Output the [X, Y] coordinate of the center of the cell containing the given text.  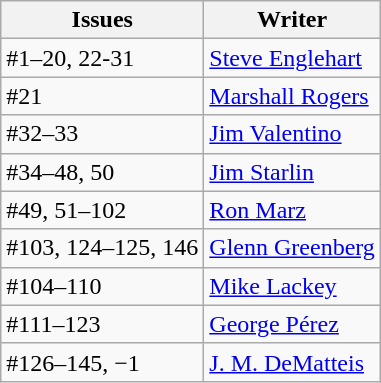
Issues [102, 20]
#49, 51–102 [102, 210]
Jim Starlin [292, 172]
#126–145, −1 [102, 362]
#111–123 [102, 324]
Marshall Rogers [292, 96]
J. M. DeMatteis [292, 362]
Ron Marz [292, 210]
Steve Englehart [292, 58]
#103, 124–125, 146 [102, 248]
#32–33 [102, 134]
Writer [292, 20]
#21 [102, 96]
Mike Lackey [292, 286]
George Pérez [292, 324]
#1–20, 22-31 [102, 58]
#34–48, 50 [102, 172]
#104–110 [102, 286]
Jim Valentino [292, 134]
Glenn Greenberg [292, 248]
